Detect which cell encompasses the target text, then output its [x, y] center coordinate. 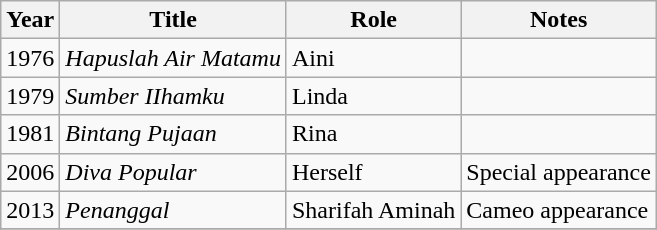
Aini [373, 58]
Herself [373, 172]
Role [373, 20]
Linda [373, 96]
Rina [373, 134]
Title [174, 20]
1976 [30, 58]
Sumber IIhamku [174, 96]
Penanggal [174, 210]
2006 [30, 172]
Special appearance [559, 172]
Cameo appearance [559, 210]
Diva Popular [174, 172]
2013 [30, 210]
Bintang Pujaan [174, 134]
Year [30, 20]
Notes [559, 20]
1979 [30, 96]
Sharifah Aminah [373, 210]
Hapuslah Air Matamu [174, 58]
1981 [30, 134]
